Determine the [X, Y] coordinate at the center of the cell enclosing the given text.  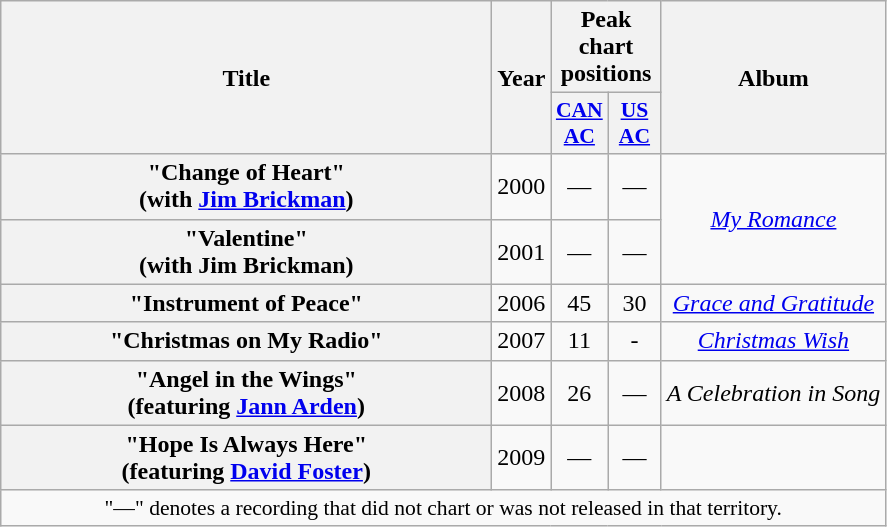
30 [634, 303]
USAC [634, 124]
"Instrument of Peace" [246, 303]
Album [774, 78]
2007 [522, 341]
"Hope Is Always Here"(featuring David Foster) [246, 458]
2000 [522, 186]
"Change of Heart"(with Jim Brickman) [246, 186]
45 [580, 303]
A Celebration in Song [774, 392]
"Christmas on My Radio" [246, 341]
Year [522, 78]
My Romance [774, 219]
Christmas Wish [774, 341]
Title [246, 78]
Peak chart positions [606, 47]
26 [580, 392]
2009 [522, 458]
Grace and Gratitude [774, 303]
11 [580, 341]
- [634, 341]
"Valentine"(with Jim Brickman) [246, 252]
"—" denotes a recording that did not chart or was not released in that territory. [444, 508]
CAN AC [580, 124]
2006 [522, 303]
"Angel in the Wings"(featuring Jann Arden) [246, 392]
2008 [522, 392]
2001 [522, 252]
